Search for the cell housing the specified text and yield its (x, y) center coordinate. 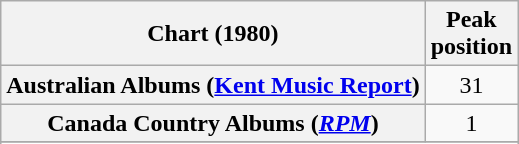
Peakposition (471, 34)
1 (471, 123)
Canada Country Albums (RPM) (213, 123)
Chart (1980) (213, 34)
31 (471, 85)
Australian Albums (Kent Music Report) (213, 85)
